Search for the cell housing the specified text and yield its [x, y] center coordinate. 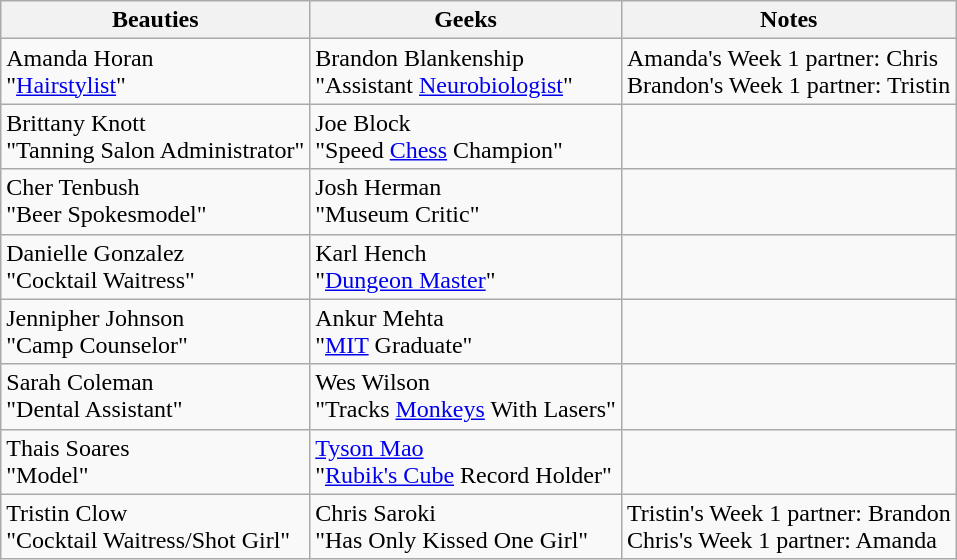
Tristin Clow "Cocktail Waitress/Shot Girl" [156, 526]
Cher Tenbush "Beer Spokesmodel" [156, 202]
Beauties [156, 20]
Sarah Coleman "Dental Assistant" [156, 396]
Josh Herman "Museum Critic" [466, 202]
Joe Block "Speed Chess Champion" [466, 136]
Geeks [466, 20]
Wes Wilson "Tracks Monkeys With Lasers" [466, 396]
Danielle Gonzalez "Cocktail Waitress" [156, 266]
Tristin's Week 1 partner: BrandonChris's Week 1 partner: Amanda [788, 526]
Thais Soares "Model" [156, 462]
Jennipher Johnson "Camp Counselor" [156, 332]
Notes [788, 20]
Chris Saroki "Has Only Kissed One Girl" [466, 526]
Tyson Mao "Rubik's Cube Record Holder" [466, 462]
Amanda Horan "Hairstylist" [156, 72]
Karl Hench "Dungeon Master" [466, 266]
Brittany Knott "Tanning Salon Administrator" [156, 136]
Ankur Mehta "MIT Graduate" [466, 332]
Amanda's Week 1 partner: ChrisBrandon's Week 1 partner: Tristin [788, 72]
Brandon Blankenship "Assistant Neurobiologist" [466, 72]
